Return the [X, Y] coordinate for the center point of the cell that contains the specified text.  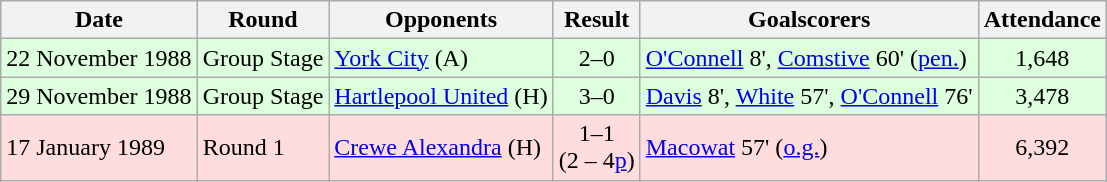
Date [99, 20]
6,392 [1042, 148]
2–0 [596, 58]
Davis 8', White 57', O'Connell 76' [809, 96]
Attendance [1042, 20]
1–1 (2 – 4p) [596, 148]
Macowat 57' (o.g.) [809, 148]
York City (A) [441, 58]
22 November 1988 [99, 58]
Hartlepool United (H) [441, 96]
Round [263, 20]
Crewe Alexandra (H) [441, 148]
O'Connell 8', Comstive 60' (pen.) [809, 58]
3,478 [1042, 96]
3–0 [596, 96]
Opponents [441, 20]
29 November 1988 [99, 96]
Result [596, 20]
Goalscorers [809, 20]
Round 1 [263, 148]
1,648 [1042, 58]
17 January 1989 [99, 148]
